Extract the (x, y) coordinate from the center of the cell holding the provided text.  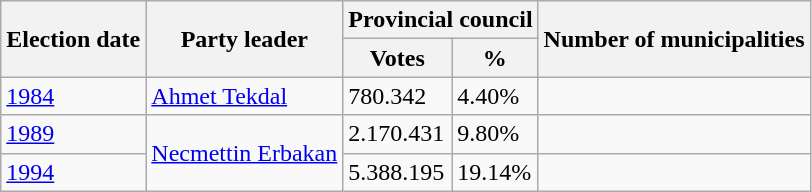
Election date (74, 39)
2.170.431 (398, 134)
5.388.195 (398, 172)
9.80% (495, 134)
Number of municipalities (674, 39)
Votes (398, 58)
4.40% (495, 96)
1994 (74, 172)
Ahmet Tekdal (244, 96)
Necmettin Erbakan (244, 153)
1989 (74, 134)
Provincial council (440, 20)
1984 (74, 96)
% (495, 58)
780.342 (398, 96)
19.14% (495, 172)
Party leader (244, 39)
